For the text-containing cell, return its midpoint in [x, y] coordinate format. 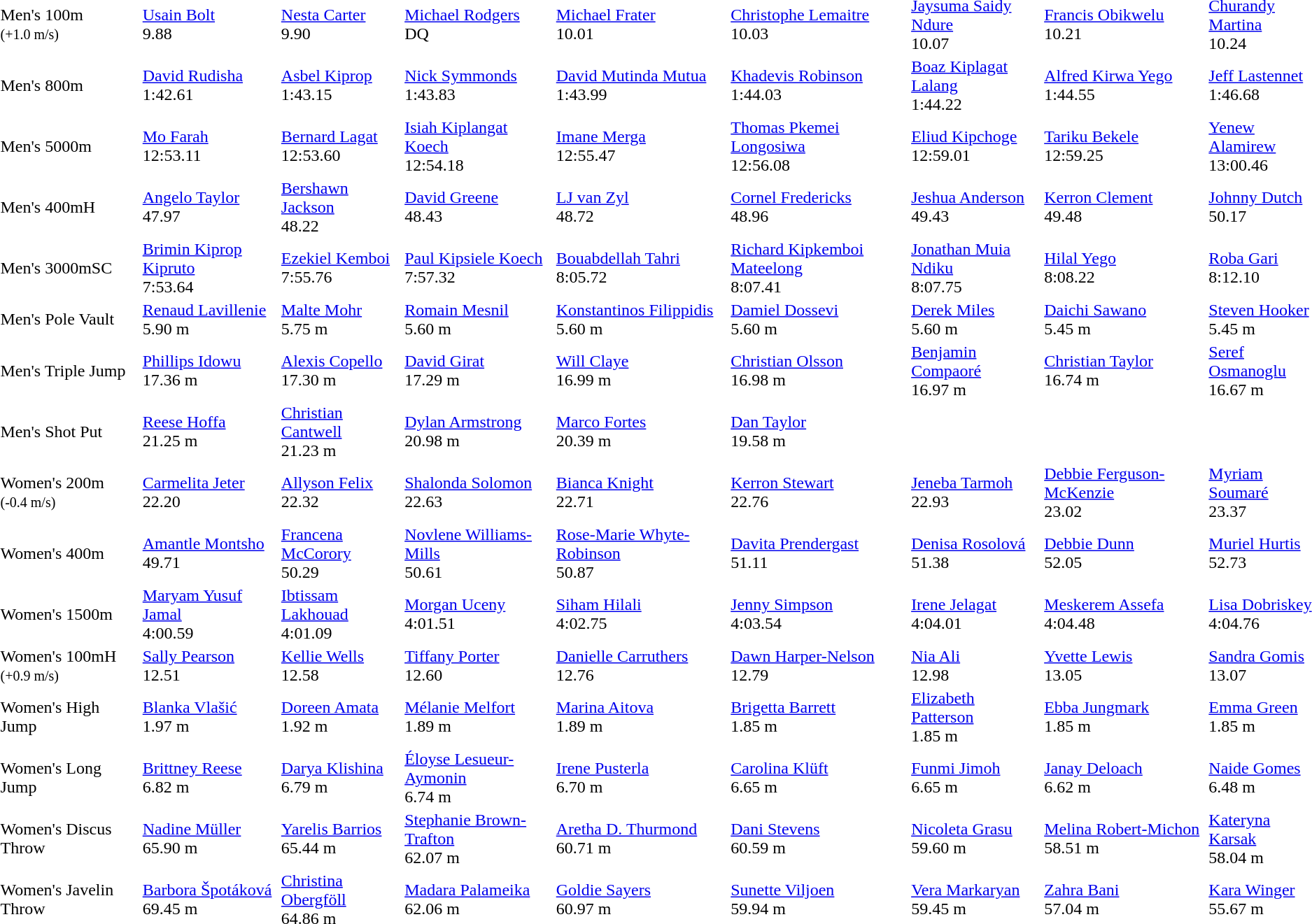
Daichi Sawano 5.45 m [1124, 319]
Morgan Uceny 4:01.51 [479, 614]
Carmelita Jeter 22.20 [210, 492]
Maryam Yusuf Jamal 4:00.59 [210, 614]
Cornel Fredericks 48.96 [819, 207]
Ebba Jungmark 1.85 m [1124, 717]
Alexis Copello 17.30 m [340, 371]
Tiffany Porter 12.60 [479, 666]
Dan Taylor 19.58 m [819, 432]
Yarelis Barrios 65.44 m [340, 839]
Ezekiel Kemboi 7:55.76 [340, 268]
Debbie Dunn 52.05 [1124, 553]
Renaud Lavillenie 5.90 m [210, 319]
Mélanie Melfort 1.89 m [479, 717]
Derek Miles 5.60 m [975, 319]
Meskerem Assefa 4:04.48 [1124, 614]
Angelo Taylor 47.97 [210, 207]
Siham Hilali 4:02.75 [641, 614]
Khadevis Robinson 1:44.03 [819, 85]
Francena McCorory 50.29 [340, 553]
LJ van Zyl 48.72 [641, 207]
Melina Robert-Michon 58.51 m [1124, 839]
David Rudisha 1:42.61 [210, 85]
Bershawn Jackson 48.22 [340, 207]
Carolina Klüft 6.65 m [819, 778]
Elizabeth Patterson 1.85 m [975, 717]
Funmi Jimoh 6.65 m [975, 778]
David Mutinda Mutua 1:43.99 [641, 85]
Malte Mohr 5.75 m [340, 319]
Irene Jelagat 4:04.01 [975, 614]
Éloyse Lesueur-Aymonin 6.74 m [479, 778]
Christian Cantwell 21.23 m [340, 432]
Asbel Kiprop 1:43.15 [340, 85]
Yvette Lewis 13.05 [1124, 666]
Aretha D. Thurmond 60.71 m [641, 839]
Paul Kipsiele Koech 7:57.32 [479, 268]
Mo Farah 12:53.11 [210, 146]
Isiah Kiplangat Koech 12:54.18 [479, 146]
Ibtissam Lakhouad 4:01.09 [340, 614]
Bianca Knight 22.71 [641, 492]
Brimin Kiprop Kipruto 7:53.64 [210, 268]
Irene Pusterla 6.70 m [641, 778]
Reese Hoffa 21.25 m [210, 432]
David Girat 17.29 m [479, 371]
Tariku Bekele 12:59.25 [1124, 146]
Marco Fortes 20.39 m [641, 432]
Christian Taylor 16.74 m [1124, 371]
Dylan Armstrong 20.98 m [479, 432]
Jeshua Anderson 49.43 [975, 207]
Hilal Yego 8:08.22 [1124, 268]
Doreen Amata 1.92 m [340, 717]
Kerron Stewart 22.76 [819, 492]
Novlene Williams-Mills 50.61 [479, 553]
Blanka Vlašić 1.97 m [210, 717]
Darya Klishina 6.79 m [340, 778]
Thomas Pkemei Longosiwa 12:56.08 [819, 146]
Brittney Reese 6.82 m [210, 778]
Nia Ali 12.98 [975, 666]
Kerron Clement 49.48 [1124, 207]
Nadine Müller 65.90 m [210, 839]
Will Claye 16.99 m [641, 371]
Eliud Kipchoge 12:59.01 [975, 146]
Allyson Felix 22.32 [340, 492]
Jenny Simpson 4:03.54 [819, 614]
Romain Mesnil 5.60 m [479, 319]
Jeneba Tarmoh 22.93 [975, 492]
Dani Stevens 60.59 m [819, 839]
Phillips Idowu 17.36 m [210, 371]
David Greene 48.43 [479, 207]
Imane Merga 12:55.47 [641, 146]
Alfred Kirwa Yego 1:44.55 [1124, 85]
Denisa Rosolová 51.38 [975, 553]
Boaz Kiplagat Lalang 1:44.22 [975, 85]
Kellie Wells 12.58 [340, 666]
Amantle Montsho 49.71 [210, 553]
Bouabdellah Tahri 8:05.72 [641, 268]
Damiel Dossevi 5.60 m [819, 319]
Christian Olsson 16.98 m [819, 371]
Benjamin Compaoré 16.97 m [975, 371]
Bernard Lagat 12:53.60 [340, 146]
Dawn Harper-Nelson 12.79 [819, 666]
Debbie Ferguson-McKenzie 23.02 [1124, 492]
Jonathan Muia Ndiku 8:07.75 [975, 268]
Shalonda Solomon 22.63 [479, 492]
Konstantinos Filippidis 5.60 m [641, 319]
Janay Deloach 6.62 m [1124, 778]
Rose-Marie Whyte-Robinson 50.87 [641, 553]
Richard Kipkemboi Mateelong 8:07.41 [819, 268]
Danielle Carruthers 12.76 [641, 666]
Sally Pearson 12.51 [210, 666]
Davita Prendergast 51.11 [819, 553]
Nicoleta Grasu 59.60 m [975, 839]
Nick Symmonds 1:43.83 [479, 85]
Brigetta Barrett 1.85 m [819, 717]
Stephanie Brown-Trafton 62.07 m [479, 839]
Marina Aitova 1.89 m [641, 717]
